Find where the given text appears and provide that cell's center as (x, y) coordinate. 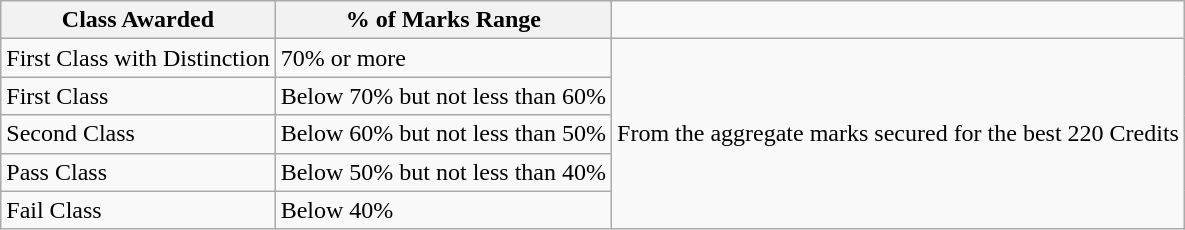
Pass Class (138, 172)
From the aggregate marks secured for the best 220 Credits (898, 134)
Second Class (138, 134)
Below 70% but not less than 60% (443, 96)
First Class (138, 96)
Below 60% but not less than 50% (443, 134)
Class Awarded (138, 20)
Below 40% (443, 210)
% of Marks Range (443, 20)
Below 50% but not less than 40% (443, 172)
First Class with Distinction (138, 58)
Fail Class (138, 210)
70% or more (443, 58)
